Determine the (X, Y) coordinate at the center of the cell enclosing the given text.  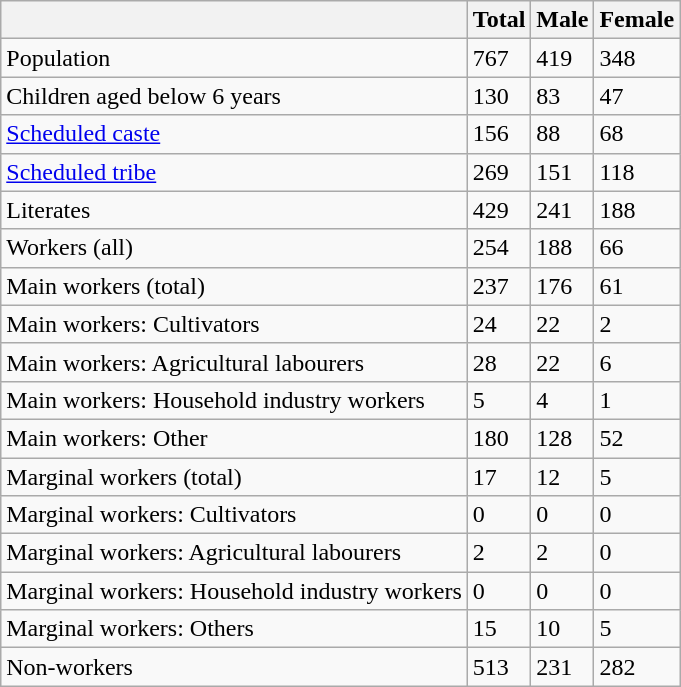
47 (637, 96)
Female (637, 20)
128 (562, 438)
Non-workers (234, 667)
Main workers (total) (234, 286)
Literates (234, 210)
52 (637, 438)
130 (499, 96)
118 (637, 172)
237 (499, 286)
Main workers: Cultivators (234, 324)
Main workers: Agricultural labourers (234, 362)
Marginal workers: Others (234, 629)
88 (562, 134)
68 (637, 134)
10 (562, 629)
83 (562, 96)
Main workers: Other (234, 438)
Scheduled tribe (234, 172)
6 (637, 362)
241 (562, 210)
419 (562, 58)
269 (499, 172)
Total (499, 20)
151 (562, 172)
Population (234, 58)
4 (562, 400)
Male (562, 20)
767 (499, 58)
66 (637, 248)
429 (499, 210)
Children aged below 6 years (234, 96)
Main workers: Household industry workers (234, 400)
282 (637, 667)
1 (637, 400)
231 (562, 667)
254 (499, 248)
Marginal workers: Household industry workers (234, 591)
Marginal workers: Cultivators (234, 515)
348 (637, 58)
Marginal workers (total) (234, 477)
Scheduled caste (234, 134)
176 (562, 286)
28 (499, 362)
Workers (all) (234, 248)
61 (637, 286)
15 (499, 629)
12 (562, 477)
513 (499, 667)
17 (499, 477)
Marginal workers: Agricultural labourers (234, 553)
156 (499, 134)
24 (499, 324)
180 (499, 438)
